Detect which cell encompasses the target text, then output its [X, Y] center coordinate. 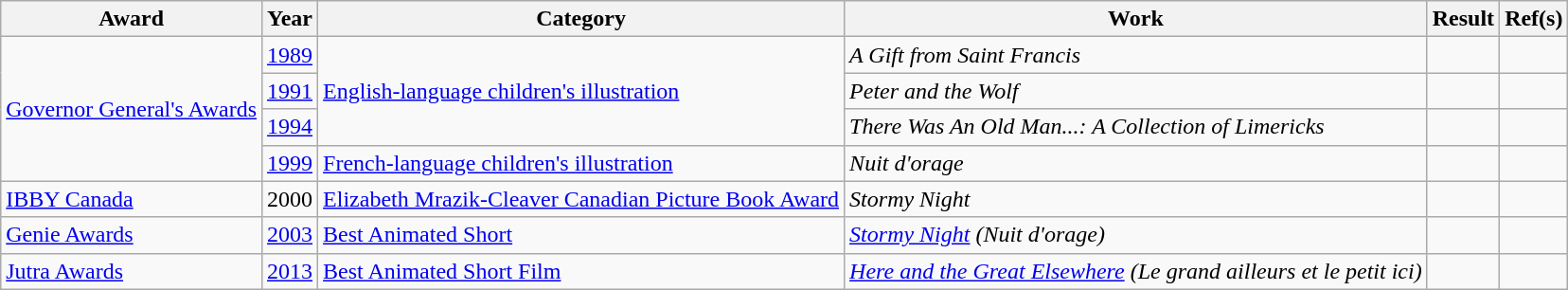
2000 [290, 199]
Nuit d'orage [1136, 163]
Year [290, 19]
Best Animated Short [581, 235]
Best Animated Short Film [581, 271]
Stormy Night (Nuit d'orage) [1136, 235]
Result [1463, 19]
Genie Awards [132, 235]
Work [1136, 19]
French-language children's illustration [581, 163]
English-language children's illustration [581, 91]
Award [132, 19]
1999 [290, 163]
Governor General's Awards [132, 109]
Jutra Awards [132, 271]
Peter and the Wolf [1136, 91]
There Was An Old Man...: A Collection of Limericks [1136, 127]
IBBY Canada [132, 199]
2003 [290, 235]
1994 [290, 127]
Ref(s) [1534, 19]
1991 [290, 91]
1989 [290, 55]
A Gift from Saint Francis [1136, 55]
2013 [290, 271]
Elizabeth Mrazik-Cleaver Canadian Picture Book Award [581, 199]
Stormy Night [1136, 199]
Here and the Great Elsewhere (Le grand ailleurs et le petit ici) [1136, 271]
Category [581, 19]
